Return the (X, Y) coordinate for the center point of the cell that contains the specified text.  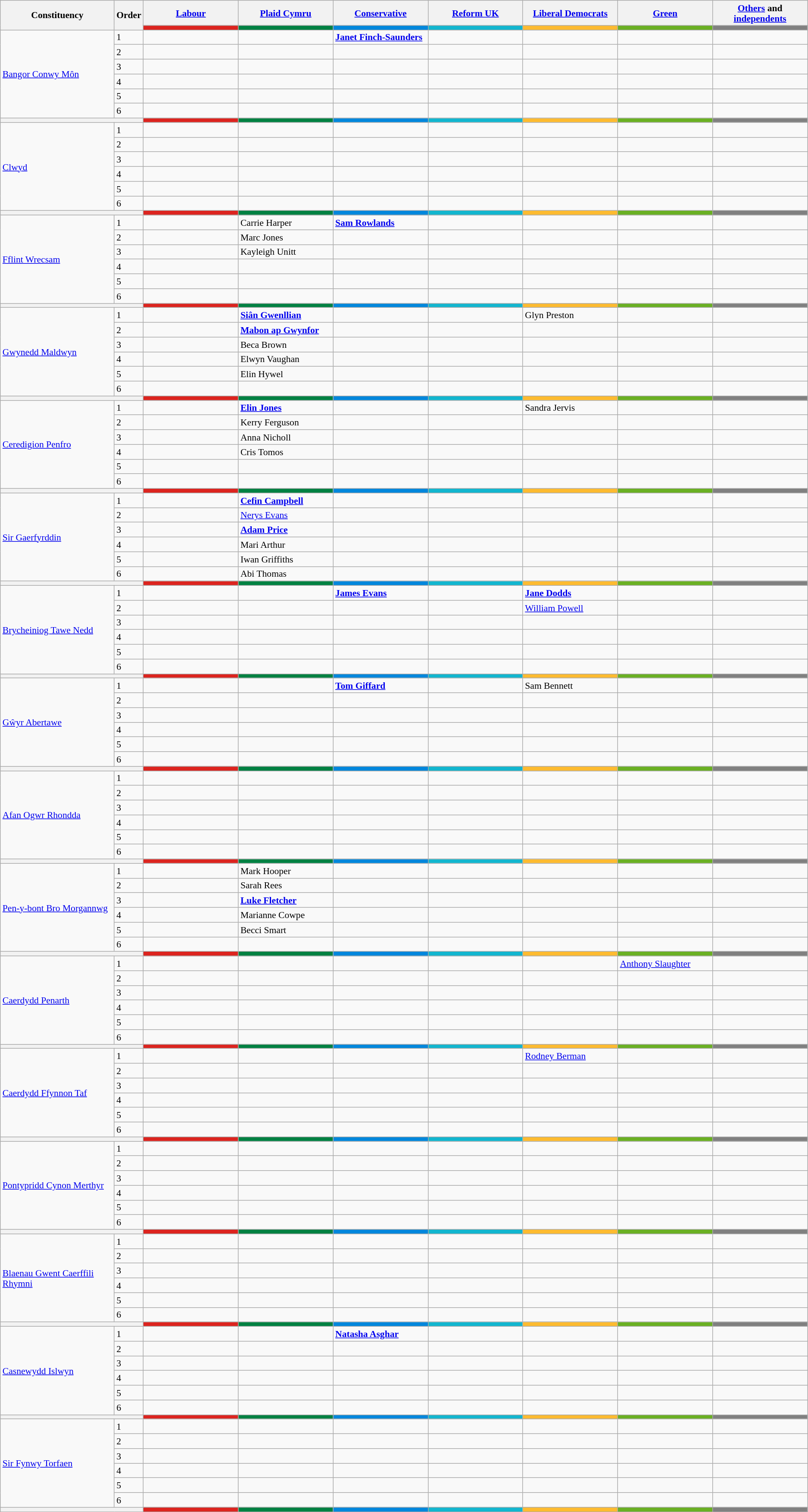
Pen-y-bont Bro Morgannwg (57, 908)
Rodney Berman (570, 1056)
Kayleigh Unitt (286, 252)
Pontypridd Cynon Merthyr (57, 1185)
Constituency (57, 15)
Siân Gwenllian (286, 315)
Gwynedd Maldwyn (57, 352)
Elwyn Vaughan (286, 359)
Mabon ap Gwynfor (286, 330)
Others and independents (760, 13)
Becci Smart (286, 930)
Casnewydd Islwyn (57, 1371)
Tom Giffard (381, 686)
Mark Hooper (286, 871)
Conservative (381, 13)
Sam Bennett (570, 686)
Labour (191, 13)
Adam Price (286, 530)
Abi Thomas (286, 574)
Carrie Harper (286, 222)
Bangor Conwy Môn (57, 74)
Plaid Cymru (286, 13)
Ceredigion Penfro (57, 445)
Beca Brown (286, 344)
Glyn Preston (570, 315)
Gŵyr Abertawe (57, 722)
Sir Gaerfyrddin (57, 537)
Order (129, 15)
Iwan Griffiths (286, 559)
Afan Ogwr Rhondda (57, 815)
Caerdydd Penarth (57, 1000)
Natasha Asghar (381, 1334)
Elin Hywel (286, 374)
James Evans (381, 593)
Brycheiniog Tawe Nedd (57, 630)
Blaenau Gwent Caerffili Rhymni (57, 1278)
Jane Dodds (570, 593)
Sarah Rees (286, 885)
Anthony Slaughter (665, 963)
Nerys Evans (286, 515)
Fflint Wrecsam (57, 259)
Marc Jones (286, 237)
Sandra Jervis (570, 408)
Janet Finch-Saunders (381, 37)
Reform UK (475, 13)
Sam Rowlands (381, 222)
Cefin Campbell (286, 500)
Marianne Cowpe (286, 915)
Kerry Ferguson (286, 422)
Clwyd (57, 166)
William Powell (570, 608)
Green (665, 13)
Liberal Democrats (570, 13)
Caerdydd Ffynnon Taf (57, 1093)
Anna Nicholl (286, 437)
Sir Fynwy Torfaen (57, 1464)
Elin Jones (286, 408)
Cris Tomos (286, 452)
Luke Fletcher (286, 900)
Mari Arthur (286, 544)
